For the text-containing cell, return its midpoint in (X, Y) coordinate format. 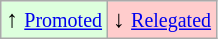
↓ Relegated (162, 20)
↑ Promoted (54, 20)
